Provide the (x, y) coordinate of the cell's center where the given text is located.  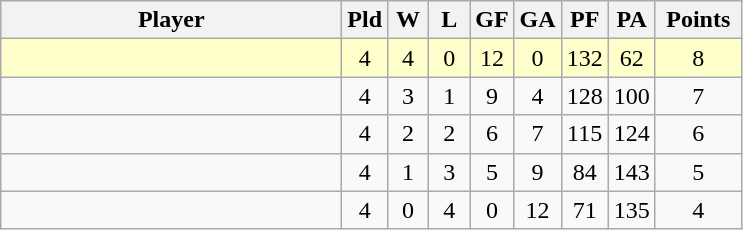
GF (492, 20)
124 (632, 134)
135 (632, 210)
L (450, 20)
84 (584, 172)
62 (632, 58)
GA (538, 20)
71 (584, 210)
132 (584, 58)
Pld (365, 20)
W (408, 20)
115 (584, 134)
100 (632, 96)
PF (584, 20)
128 (584, 96)
PA (632, 20)
143 (632, 172)
Player (172, 20)
Points (698, 20)
8 (698, 58)
